Identify which cell holds the provided text, then report its [x, y] central coordinate. 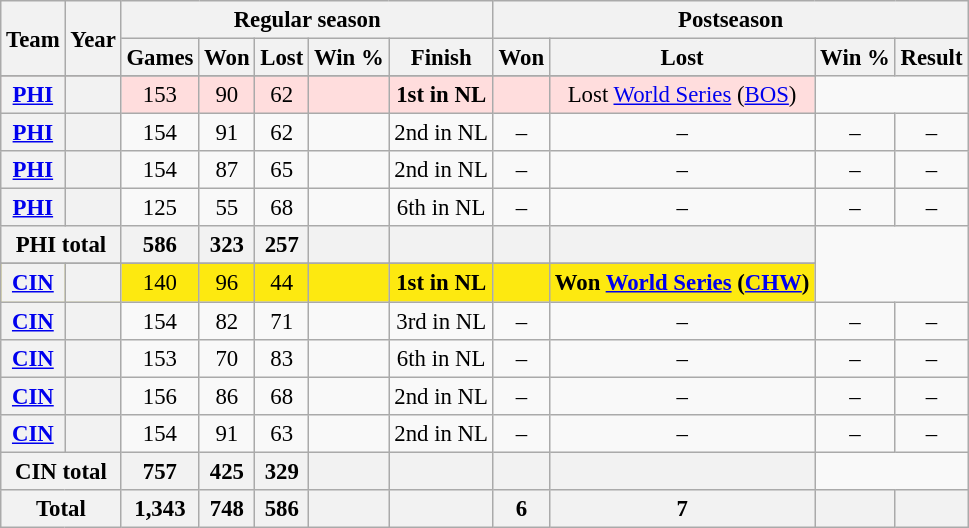
3rd in NL [441, 321]
Result [932, 58]
63 [282, 433]
156 [160, 396]
329 [282, 471]
Lost World Series (BOS) [682, 95]
1,343 [160, 509]
425 [227, 471]
257 [282, 245]
82 [227, 321]
70 [227, 358]
125 [160, 208]
83 [282, 358]
Won World Series (CHW) [682, 283]
CIN total [61, 471]
6 [521, 509]
Total [61, 509]
748 [227, 509]
Year [93, 38]
87 [227, 170]
71 [282, 321]
323 [227, 245]
140 [160, 283]
96 [227, 283]
86 [227, 396]
90 [227, 95]
55 [227, 208]
7 [682, 509]
PHI total [61, 245]
757 [160, 471]
Regular season [307, 20]
65 [282, 170]
44 [282, 283]
Games [160, 58]
Postseason [730, 20]
Finish [441, 58]
Team [33, 38]
